Search for the cell housing the specified text and yield its (x, y) center coordinate. 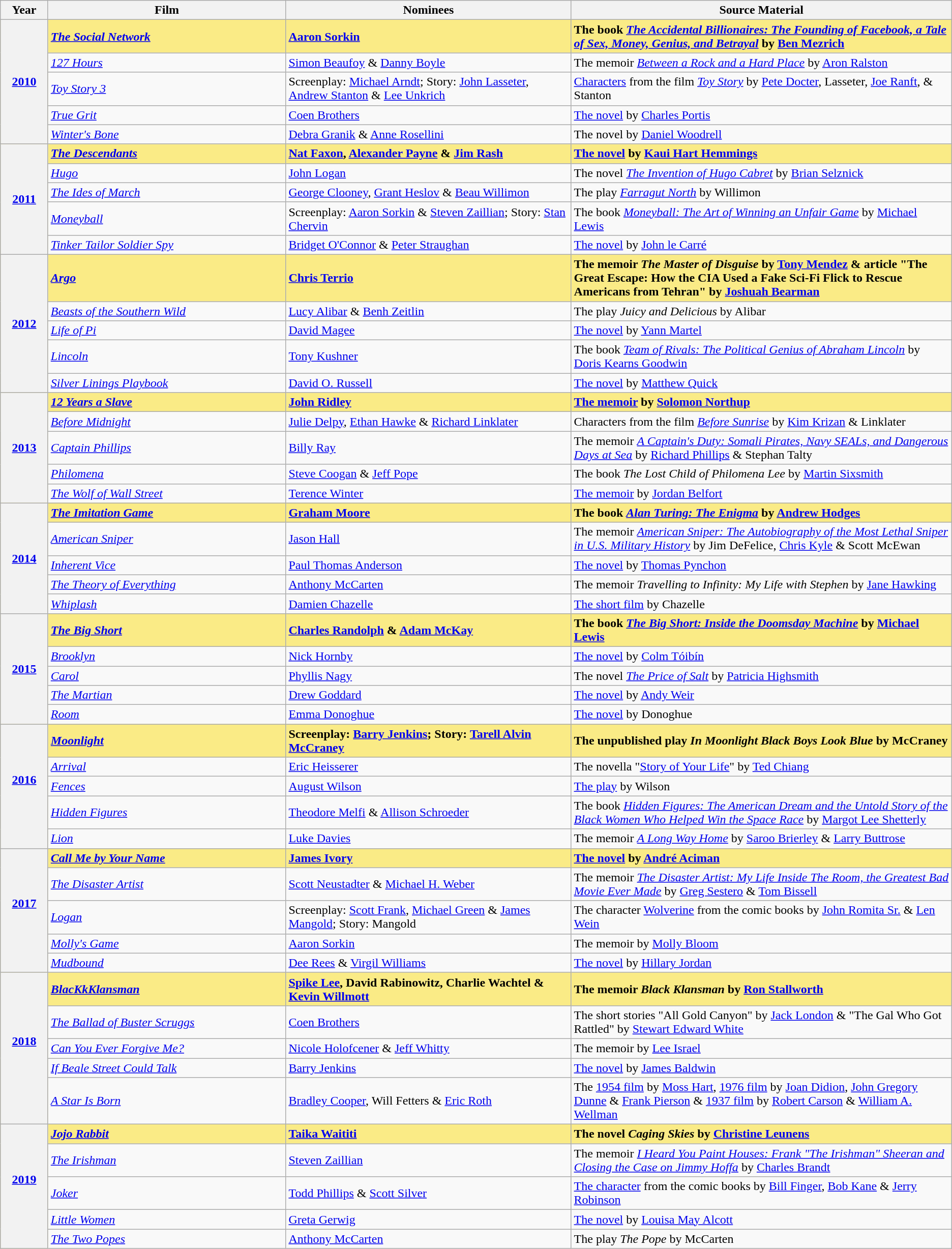
Dee Rees & Virgil Williams (428, 963)
Chris Terrio (428, 278)
Screenplay: Scott Frank, Michael Green & James Mangold; Story: Mangold (428, 917)
Julie Delpy, Ethan Hawke & Richard Linklater (428, 422)
The 1954 film by Moss Hart, 1976 film by Joan Didion, John Gregory Dunne & Frank Pierson & 1937 film by Robert Carson & William A. Wellman (761, 1101)
Phyllis Nagy (428, 676)
Toy Story 3 (167, 88)
If Beale Street Could Talk (167, 1067)
The novel by Thomas Pynchon (761, 565)
Captain Phillips (167, 448)
The memoir A Long Way Home by Saroo Brierley & Larry Buttrose (761, 839)
Graham Moore (428, 513)
2019 (24, 1186)
Eric Heisserer (428, 767)
Hugo (167, 173)
The Descendants (167, 154)
Emma Donoghue (428, 715)
John Logan (428, 173)
Todd Phillips & Scott Silver (428, 1193)
Bradley Cooper, Will Fetters & Eric Roth (428, 1101)
Nominees (428, 10)
The Two Popes (167, 1239)
Luke Davies (428, 839)
2017 (24, 910)
Lincoln (167, 357)
BlacKkKlansman (167, 989)
The Imitation Game (167, 513)
The short stories "All Gold Canyon" by Jack London & "The Gal Who Got Rattled" by Stewart Edward White (761, 1022)
127 Hours (167, 63)
Year (24, 10)
Theodore Melfi & Allison Schroeder (428, 813)
David O. Russell (428, 383)
Charles Randolph & Adam McKay (428, 630)
Philomena (167, 474)
Bridget O'Connor & Peter Straughan (428, 245)
Moneyball (167, 219)
Terence Winter (428, 493)
The novel Caging Skies by Christine Leunens (761, 1134)
Spike Lee, David Rabinowitz, Charlie Wachtel & Kevin Willmott (428, 989)
The novel by Daniel Woodrell (761, 134)
Moonlight (167, 740)
Carol (167, 676)
12 Years a Slave (167, 402)
Screenplay: Barry Jenkins; Story: Tarell Alvin McCraney (428, 740)
Whiplash (167, 604)
Silver Linings Playbook (167, 383)
Brooklyn (167, 656)
True Grit (167, 115)
Mudbound (167, 963)
Winter's Bone (167, 134)
Nat Faxon, Alexander Payne & Jim Rash (428, 154)
Jojo Rabbit (167, 1134)
Characters from the film Before Sunrise by Kim Krizan & Linklater (761, 422)
Greta Gerwig (428, 1220)
The Wolf of Wall Street (167, 493)
Debra Granik & Anne Rosellini (428, 134)
The memoir Black Klansman by Ron Stallworth (761, 989)
Joker (167, 1193)
Characters from the film Toy Story by Pete Docter, Lasseter, Joe Ranft, & Stanton (761, 88)
A Star Is Born (167, 1101)
The novella "Story of Your Life" by Ted Chiang (761, 767)
Tinker Tailor Soldier Spy (167, 245)
The novel by Andy Weir (761, 695)
2014 (24, 558)
The book The Lost Child of Philomena Lee by Martin Sixsmith (761, 474)
The book The Big Short: Inside the Doomsday Machine by Michael Lewis (761, 630)
Before Midnight (167, 422)
Barry Jenkins (428, 1067)
Steven Zaillian (428, 1161)
Jason Hall (428, 539)
The novel by Hillary Jordan (761, 963)
Steve Coogan & Jeff Pope (428, 474)
The novel by Donoghue (761, 715)
The memoir Between a Rock and a Hard Place by Aron Ralston (761, 63)
The novel by Colm Tóibín (761, 656)
August Wilson (428, 786)
Paul Thomas Anderson (428, 565)
The novel by André Aciman (761, 858)
Screenplay: Michael Arndt; Story: John Lasseter, Andrew Stanton & Lee Unkrich (428, 88)
Lion (167, 839)
The play Farragut North by Willimon (761, 192)
The unpublished play In Moonlight Black Boys Look Blue by McCraney (761, 740)
Fences (167, 786)
American Sniper (167, 539)
Damien Chazelle (428, 604)
The novel The Price of Salt by Patricia Highsmith (761, 676)
Billy Ray (428, 448)
The Disaster Artist (167, 884)
The Social Network (167, 37)
Taika Waititi (428, 1134)
The memoir Travelling to Infinity: My Life with Stephen by Jane Hawking (761, 584)
2016 (24, 786)
The memoir American Sniper: The Autobiography of the Most Lethal Sniper in U.S. Military History by Jim DeFelice, Chris Kyle & Scott McEwan (761, 539)
The book Alan Turing: The Enigma by Andrew Hodges (761, 513)
The Theory of Everything (167, 584)
Scott Neustadter & Michael H. Weber (428, 884)
The novel by James Baldwin (761, 1067)
George Clooney, Grant Heslov & Beau Willimon (428, 192)
Room (167, 715)
The book Moneyball: The Art of Winning an Unfair Game by Michael Lewis (761, 219)
John Ridley (428, 402)
The memoir A Captain's Duty: Somali Pirates, Navy SEALs, and Dangerous Days at Sea by Richard Phillips & Stephan Talty (761, 448)
2010 (24, 82)
The short film by Chazelle (761, 604)
The play The Pope by McCarten (761, 1239)
The book The Accidental Billionaires: The Founding of Facebook, a Tale of Sex, Money, Genius, and Betrayal by Ben Mezrich (761, 37)
The Irishman (167, 1161)
2015 (24, 668)
Molly's Game (167, 943)
Tony Kushner (428, 357)
The Big Short (167, 630)
The character Wolverine from the comic books by John Romita Sr. & Len Wein (761, 917)
The book Team of Rivals: The Political Genius of Abraham Lincoln by Doris Kearns Goodwin (761, 357)
The novel by Matthew Quick (761, 383)
Nick Hornby (428, 656)
Simon Beaufoy & Danny Boyle (428, 63)
The character from the comic books by Bill Finger, Bob Kane & Jerry Robinson (761, 1193)
Lucy Alibar & Benh Zeitlin (428, 311)
The memoir The Disaster Artist: My Life Inside The Room, the Greatest Bad Movie Ever Made by Greg Sestero & Tom Bissell (761, 884)
The memoir by Jordan Belfort (761, 493)
The Martian (167, 695)
The memoir I Heard You Paint Houses: Frank "The Irishman" Sheeran and Closing the Case on Jimmy Hoffa by Charles Brandt (761, 1161)
David Magee (428, 331)
The novel by John le Carré (761, 245)
Nicole Holofcener & Jeff Whitty (428, 1048)
The memoir by Lee Israel (761, 1048)
The play Juicy and Delicious by Alibar (761, 311)
The Ides of March (167, 192)
The novel by Yann Martel (761, 331)
2012 (24, 323)
Beasts of the Southern Wild (167, 311)
Argo (167, 278)
Life of Pi (167, 331)
Film (167, 10)
The novel by Charles Portis (761, 115)
James Ivory (428, 858)
The memoir by Molly Bloom (761, 943)
Source Material (761, 10)
The Ballad of Buster Scruggs (167, 1022)
Hidden Figures (167, 813)
Logan (167, 917)
Can You Ever Forgive Me? (167, 1048)
The novel by Louisa May Alcott (761, 1220)
The book Hidden Figures: The American Dream and the Untold Story of the Black Women Who Helped Win the Space Race by Margot Lee Shetterly (761, 813)
Drew Goddard (428, 695)
Call Me by Your Name (167, 858)
Little Women (167, 1220)
Inherent Vice (167, 565)
Arrival (167, 767)
The play by Wilson (761, 786)
The memoir by Solomon Northup (761, 402)
The novel by Kaui Hart Hemmings (761, 154)
2011 (24, 199)
Screenplay: Aaron Sorkin & Steven Zaillian; Story: Stan Chervin (428, 219)
2013 (24, 448)
The novel The Invention of Hugo Cabret by Brian Selznick (761, 173)
2018 (24, 1048)
